Return [X, Y] of the center of cell containing provided text 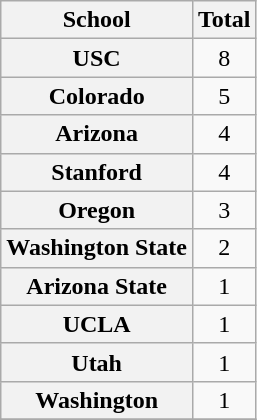
Washington State [97, 248]
Total [225, 20]
UCLA [97, 324]
Washington [97, 400]
Stanford [97, 172]
2 [225, 248]
3 [225, 210]
School [97, 20]
8 [225, 58]
Colorado [97, 96]
Arizona State [97, 286]
USC [97, 58]
5 [225, 96]
Oregon [97, 210]
Arizona [97, 134]
Utah [97, 362]
